Detect which cell encompasses the target text, then output its (x, y) center coordinate. 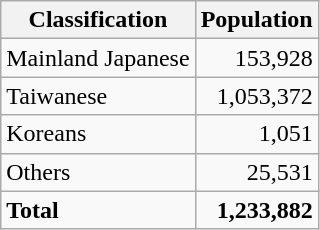
Taiwanese (98, 96)
Others (98, 172)
Mainland Japanese (98, 58)
1,051 (256, 134)
153,928 (256, 58)
1,233,882 (256, 210)
Koreans (98, 134)
Population (256, 20)
25,531 (256, 172)
Total (98, 210)
Classification (98, 20)
1,053,372 (256, 96)
